Capture the cell that displays the provided text and extract its [X, Y] central coordinate. 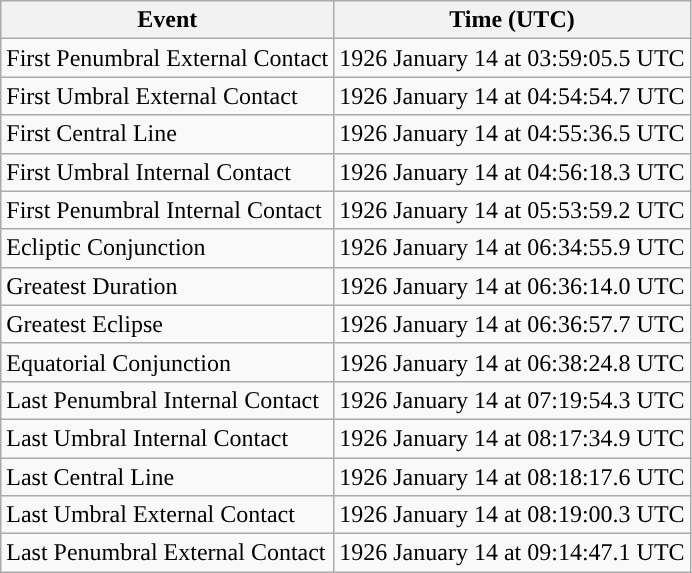
1926 January 14 at 04:55:36.5 UTC [512, 134]
1926 January 14 at 09:14:47.1 UTC [512, 553]
Last Umbral External Contact [168, 515]
Time (UTC) [512, 20]
1926 January 14 at 08:18:17.6 UTC [512, 477]
First Umbral Internal Contact [168, 172]
Ecliptic Conjunction [168, 248]
1926 January 14 at 05:53:59.2 UTC [512, 210]
First Central Line [168, 134]
First Umbral External Contact [168, 96]
1926 January 14 at 03:59:05.5 UTC [512, 58]
Event [168, 20]
Greatest Duration [168, 286]
Last Penumbral Internal Contact [168, 400]
1926 January 14 at 06:36:14.0 UTC [512, 286]
Equatorial Conjunction [168, 362]
Last Central Line [168, 477]
1926 January 14 at 06:34:55.9 UTC [512, 248]
First Penumbral Internal Contact [168, 210]
First Penumbral External Contact [168, 58]
1926 January 14 at 06:38:24.8 UTC [512, 362]
1926 January 14 at 08:19:00.3 UTC [512, 515]
1926 January 14 at 08:17:34.9 UTC [512, 438]
1926 January 14 at 04:56:18.3 UTC [512, 172]
1926 January 14 at 04:54:54.7 UTC [512, 96]
Last Umbral Internal Contact [168, 438]
Last Penumbral External Contact [168, 553]
1926 January 14 at 07:19:54.3 UTC [512, 400]
1926 January 14 at 06:36:57.7 UTC [512, 324]
Greatest Eclipse [168, 324]
